Output the (X, Y) coordinate of the center of the cell containing the given text.  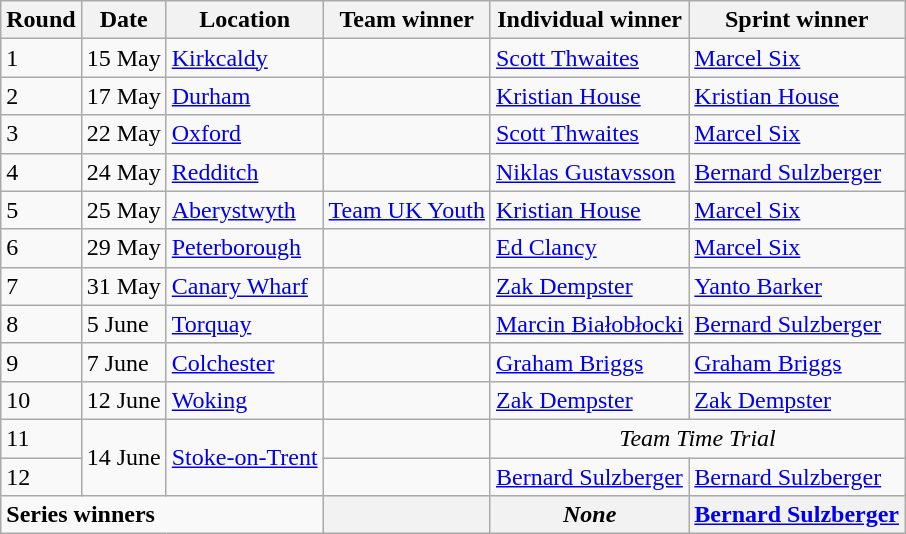
Sprint winner (797, 20)
Niklas Gustavsson (589, 172)
12 (41, 477)
7 June (124, 362)
Redditch (244, 172)
Durham (244, 96)
Location (244, 20)
1 (41, 58)
Colchester (244, 362)
2 (41, 96)
Team UK Youth (406, 210)
12 June (124, 400)
Stoke-on-Trent (244, 457)
5 (41, 210)
Kirkcaldy (244, 58)
14 June (124, 457)
Series winners (162, 515)
Oxford (244, 134)
Woking (244, 400)
None (589, 515)
Team Time Trial (697, 438)
Peterborough (244, 248)
Ed Clancy (589, 248)
Round (41, 20)
31 May (124, 286)
9 (41, 362)
25 May (124, 210)
Yanto Barker (797, 286)
Torquay (244, 324)
Canary Wharf (244, 286)
29 May (124, 248)
24 May (124, 172)
17 May (124, 96)
22 May (124, 134)
Aberystwyth (244, 210)
Marcin Białobłocki (589, 324)
15 May (124, 58)
Individual winner (589, 20)
8 (41, 324)
5 June (124, 324)
4 (41, 172)
3 (41, 134)
10 (41, 400)
Team winner (406, 20)
11 (41, 438)
7 (41, 286)
6 (41, 248)
Date (124, 20)
